Return (x, y) of the center of cell containing provided text 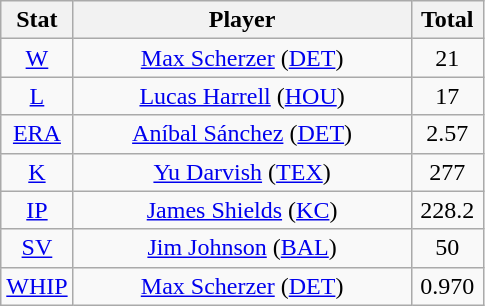
Player (242, 20)
K (37, 172)
Jim Johnson (BAL) (242, 248)
Aníbal Sánchez (DET) (242, 134)
277 (447, 172)
L (37, 96)
IP (37, 210)
Stat (37, 20)
Yu Darvish (TEX) (242, 172)
2.57 (447, 134)
WHIP (37, 286)
SV (37, 248)
50 (447, 248)
ERA (37, 134)
James Shields (KC) (242, 210)
W (37, 58)
0.970 (447, 286)
Lucas Harrell (HOU) (242, 96)
17 (447, 96)
21 (447, 58)
228.2 (447, 210)
Total (447, 20)
